Search for the cell housing the specified text and yield its [X, Y] center coordinate. 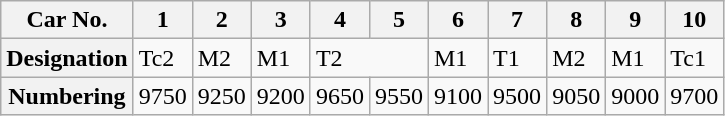
9650 [340, 96]
Tc2 [162, 58]
9500 [518, 96]
5 [398, 20]
2 [222, 20]
9700 [694, 96]
9 [636, 20]
7 [518, 20]
Car No. [67, 20]
10 [694, 20]
6 [458, 20]
9550 [398, 96]
8 [576, 20]
Numbering [67, 96]
9200 [280, 96]
T1 [518, 58]
1 [162, 20]
Tc1 [694, 58]
9000 [636, 96]
3 [280, 20]
4 [340, 20]
Designation [67, 58]
9050 [576, 96]
9250 [222, 96]
9100 [458, 96]
9750 [162, 96]
T2 [369, 58]
